Return [x, y] of the center of cell containing provided text 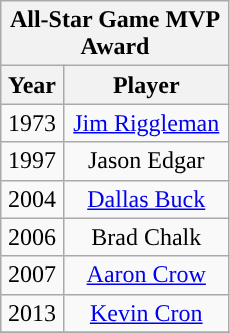
2007 [32, 275]
Jim Riggleman [146, 123]
All-Star Game MVP Award [116, 34]
Jason Edgar [146, 161]
1997 [32, 161]
Year [32, 85]
Dallas Buck [146, 199]
Player [146, 85]
1973 [32, 123]
2004 [32, 199]
2006 [32, 237]
2013 [32, 313]
Aaron Crow [146, 275]
Kevin Cron [146, 313]
Brad Chalk [146, 237]
